Capture the cell that displays the provided text and extract its [x, y] central coordinate. 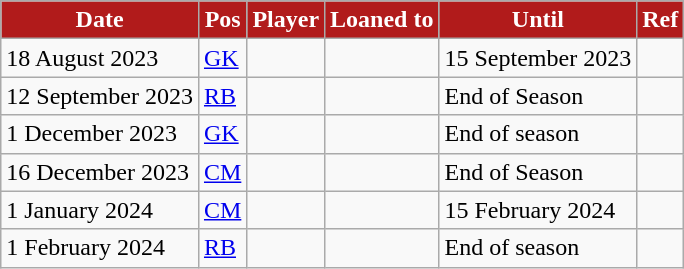
12 September 2023 [100, 96]
15 September 2023 [538, 58]
18 August 2023 [100, 58]
16 December 2023 [100, 172]
Ref [660, 20]
1 December 2023 [100, 134]
1 January 2024 [100, 210]
Loaned to [382, 20]
Date [100, 20]
15 February 2024 [538, 210]
Until [538, 20]
Pos [222, 20]
Player [286, 20]
1 February 2024 [100, 248]
